Pinpoint the cell where the given text exists, returning its (X, Y) midpoint coordinate. 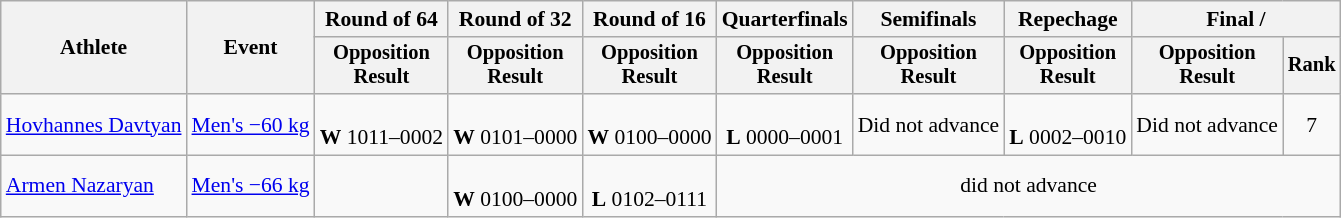
L 0102–0111 (649, 186)
W 1011–0002 (382, 124)
L 0000–0001 (785, 124)
Final / (1236, 19)
L 0002–0010 (1068, 124)
W 0101–0000 (515, 124)
Athlete (94, 48)
Event (251, 48)
Rank (1312, 66)
Men's −60 kg (251, 124)
Quarterfinals (785, 19)
Round of 32 (515, 19)
Round of 16 (649, 19)
Semifinals (929, 19)
Repechage (1068, 19)
Men's −66 kg (251, 186)
did not advance (1029, 186)
Hovhannes Davtyan (94, 124)
7 (1312, 124)
Round of 64 (382, 19)
Armen Nazaryan (94, 186)
